Identify which cell holds the provided text, then report its [X, Y] central coordinate. 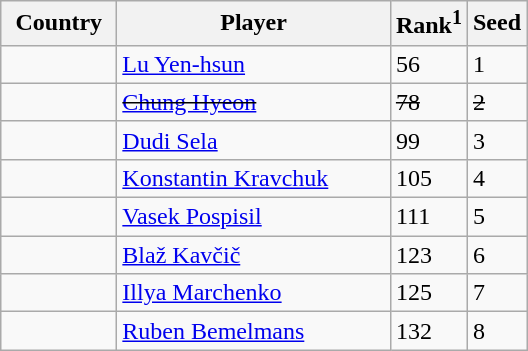
132 [428, 331]
105 [428, 178]
Chung Hyeon [254, 102]
78 [428, 102]
6 [496, 255]
2 [496, 102]
3 [496, 140]
4 [496, 178]
Player [254, 24]
Seed [496, 24]
56 [428, 64]
5 [496, 217]
Blaž Kavčič [254, 255]
Ruben Bemelmans [254, 331]
Country [59, 24]
Illya Marchenko [254, 293]
Konstantin Kravchuk [254, 178]
125 [428, 293]
8 [496, 331]
7 [496, 293]
Lu Yen-hsun [254, 64]
1 [496, 64]
111 [428, 217]
99 [428, 140]
123 [428, 255]
Dudi Sela [254, 140]
Vasek Pospisil [254, 217]
Rank1 [428, 24]
